Find where the given text appears and provide that cell's center as (X, Y) coordinate. 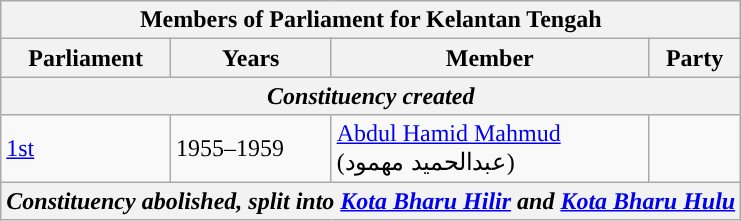
Constituency abolished, split into Kota Bharu Hilir and Kota Bharu Hulu (371, 201)
Years (250, 58)
Parliament (86, 58)
Constituency created (371, 96)
Abdul Hamid Mahmud (عبدالحميد مهمود) (490, 148)
Members of Parliament for Kelantan Tengah (371, 20)
Party (694, 58)
1st (86, 148)
1955–1959 (250, 148)
Member (490, 58)
